From the cell containing the given text, extract its center point as (x, y) coordinate. 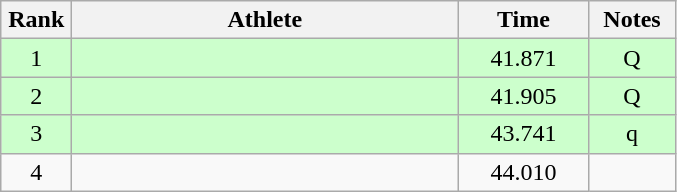
2 (36, 96)
Notes (632, 20)
41.905 (524, 96)
Athlete (265, 20)
3 (36, 134)
q (632, 134)
44.010 (524, 172)
41.871 (524, 58)
Time (524, 20)
4 (36, 172)
1 (36, 58)
Rank (36, 20)
43.741 (524, 134)
